Scan for the cell matching the given text and deliver its (X, Y) coordinate at center. 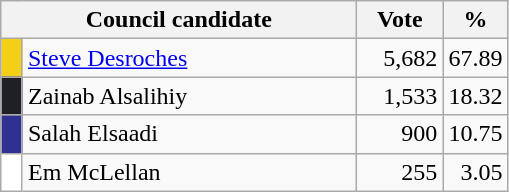
5,682 (400, 58)
1,533 (400, 96)
67.89 (476, 58)
Zainab Alsalihiy (189, 96)
Steve Desroches (189, 58)
3.05 (476, 172)
255 (400, 172)
10.75 (476, 134)
Salah Elsaadi (189, 134)
Council candidate (179, 20)
900 (400, 134)
Vote (400, 20)
Em McLellan (189, 172)
% (476, 20)
18.32 (476, 96)
